Return (X, Y) of the center of cell containing provided text 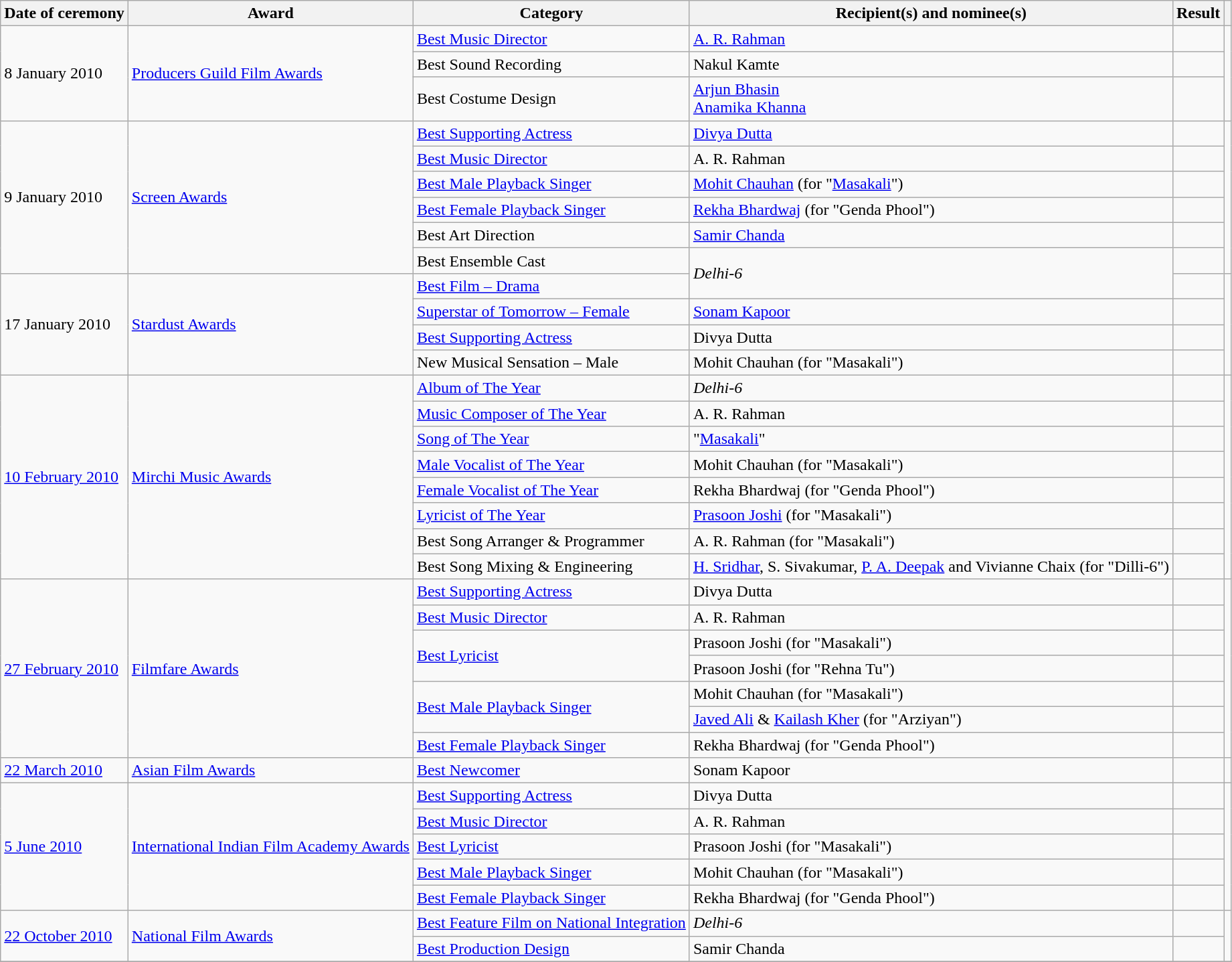
9 January 2010 (64, 197)
Best Sound Recording (551, 64)
Result (1198, 13)
"Masakali" (931, 439)
Filmfare Awards (270, 668)
Best Production Design (551, 949)
8 January 2010 (64, 74)
Award (270, 13)
Music Composer of The Year (551, 414)
22 March 2010 (64, 771)
Nakul Kamte (931, 64)
Lyricist of The Year (551, 515)
Date of ceremony (64, 13)
10 February 2010 (64, 477)
Best Costume Design (551, 99)
Album of The Year (551, 388)
National Film Awards (270, 936)
Best Feature Film on National Integration (551, 923)
Best Song Arranger & Programmer (551, 541)
Javed Ali & Kailash Kher (for "Arziyan") (931, 719)
Prasoon Joshi (for "Rehna Tu") (931, 668)
Category (551, 13)
Screen Awards (270, 197)
17 January 2010 (64, 324)
Best Ensemble Cast (551, 260)
22 October 2010 (64, 936)
Best Song Mixing & Engineering (551, 566)
Song of The Year (551, 439)
H. Sridhar, S. Sivakumar, P. A. Deepak and Vivianne Chaix (for "Dilli-6") (931, 566)
International Indian Film Academy Awards (270, 847)
Female Vocalist of The Year (551, 490)
Mirchi Music Awards (270, 477)
A. R. Rahman (for "Masakali") (931, 541)
Stardust Awards (270, 324)
Superstar of Tomorrow – Female (551, 311)
27 February 2010 (64, 668)
Recipient(s) and nominee(s) (931, 13)
New Musical Sensation – Male (551, 363)
5 June 2010 (64, 847)
Asian Film Awards (270, 771)
Producers Guild Film Awards (270, 74)
Best Art Direction (551, 235)
Best Newcomer (551, 771)
Male Vocalist of The Year (551, 465)
Arjun BhasinAnamika Khanna (931, 99)
Best Film – Drama (551, 286)
